Extract the (X, Y) coordinate from the center of the cell holding the provided text.  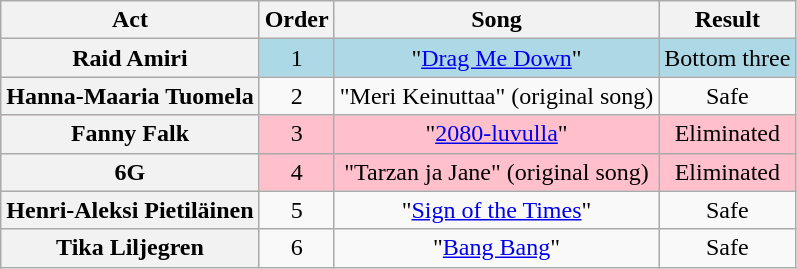
"Drag Me Down" (496, 58)
"2080-luvulla" (496, 134)
6 (296, 248)
"Sign of the Times" (496, 210)
Result (728, 20)
Order (296, 20)
Act (130, 20)
Song (496, 20)
4 (296, 172)
"Meri Keinuttaa" (original song) (496, 96)
Tika Liljegren (130, 248)
Fanny Falk (130, 134)
5 (296, 210)
Bottom three (728, 58)
Hanna-Maaria Tuomela (130, 96)
3 (296, 134)
6G (130, 172)
Raid Amiri (130, 58)
"Tarzan ja Jane" (original song) (496, 172)
"Bang Bang" (496, 248)
2 (296, 96)
1 (296, 58)
Henri-Aleksi Pietiläinen (130, 210)
